Extract the [X, Y] coordinate from the center of the cell holding the provided text.  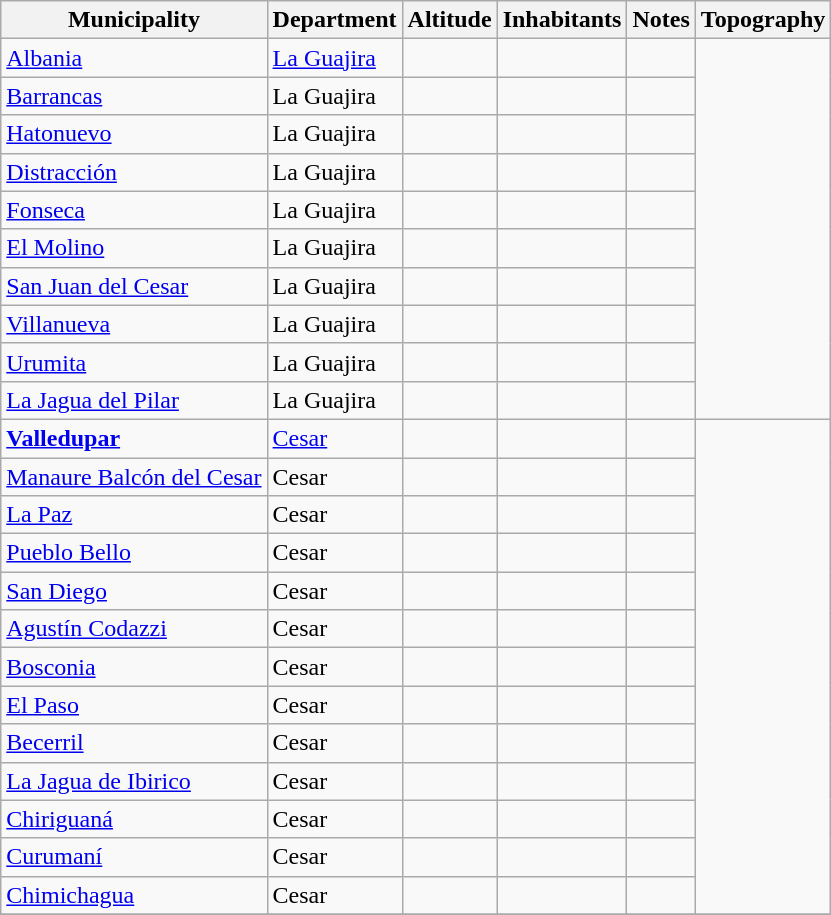
Becerril [134, 743]
Valledupar [134, 438]
La Jagua del Pilar [134, 400]
La Jagua de Ibirico [134, 781]
Department [334, 20]
Inhabitants [562, 20]
Chimichagua [134, 895]
Municipality [134, 20]
Notes [661, 20]
Urumita [134, 362]
Agustín Codazzi [134, 629]
Fonseca [134, 210]
Villanueva [134, 324]
San Diego [134, 591]
Distracción [134, 172]
Bosconia [134, 667]
Albania [134, 58]
Pueblo Bello [134, 553]
Barrancas [134, 96]
Curumaní [134, 857]
Topography [763, 20]
La Paz [134, 515]
Manaure Balcón del Cesar [134, 477]
San Juan del Cesar [134, 286]
Chiriguaná [134, 819]
El Paso [134, 705]
Hatonuevo [134, 134]
Altitude [450, 20]
El Molino [134, 248]
